Scan for the cell matching the given text and deliver its (X, Y) coordinate at center. 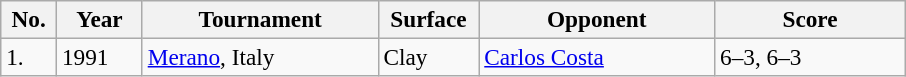
6–3, 6–3 (810, 57)
Surface (428, 19)
Score (810, 19)
Opponent (597, 19)
No. (29, 19)
Merano, Italy (260, 57)
1. (29, 57)
Tournament (260, 19)
Carlos Costa (597, 57)
Clay (428, 57)
Year (100, 19)
1991 (100, 57)
